Detect which cell encompasses the target text, then output its [x, y] center coordinate. 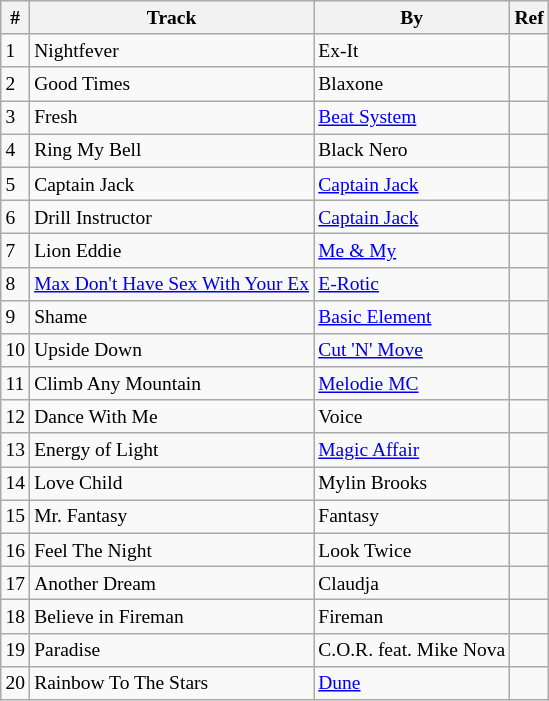
6 [16, 216]
Upside Down [172, 350]
Melodie MC [412, 384]
4 [16, 150]
Ring My Bell [172, 150]
Climb Any Mountain [172, 384]
2 [16, 84]
18 [16, 616]
14 [16, 484]
Another Dream [172, 584]
Shame [172, 316]
Look Twice [412, 550]
12 [16, 416]
Lion Eddie [172, 250]
15 [16, 516]
Dune [412, 682]
10 [16, 350]
Track [172, 18]
Believe in Fireman [172, 616]
Black Nero [412, 150]
8 [16, 284]
Drill Instructor [172, 216]
9 [16, 316]
Nightfever [172, 50]
Good Times [172, 84]
11 [16, 384]
Mr. Fantasy [172, 516]
3 [16, 118]
Me & My [412, 250]
By [412, 18]
17 [16, 584]
C.O.R. feat. Mike Nova [412, 650]
1 [16, 50]
Rainbow To The Stars [172, 682]
Mylin Brooks [412, 484]
Magic Affair [412, 450]
Fantasy [412, 516]
Voice [412, 416]
# [16, 18]
Basic Element [412, 316]
Ex-It [412, 50]
19 [16, 650]
Beat System [412, 118]
Fresh [172, 118]
Love Child [172, 484]
Feel The Night [172, 550]
Paradise [172, 650]
7 [16, 250]
13 [16, 450]
5 [16, 184]
Cut 'N' Move [412, 350]
Energy of Light [172, 450]
Claudja [412, 584]
E-Rotic [412, 284]
Ref [530, 18]
Blaxone [412, 84]
16 [16, 550]
Fireman [412, 616]
Dance With Me [172, 416]
Max Don't Have Sex With Your Ex [172, 284]
20 [16, 682]
